Determine the (x, y) coordinate at the center of the cell enclosing the given text.  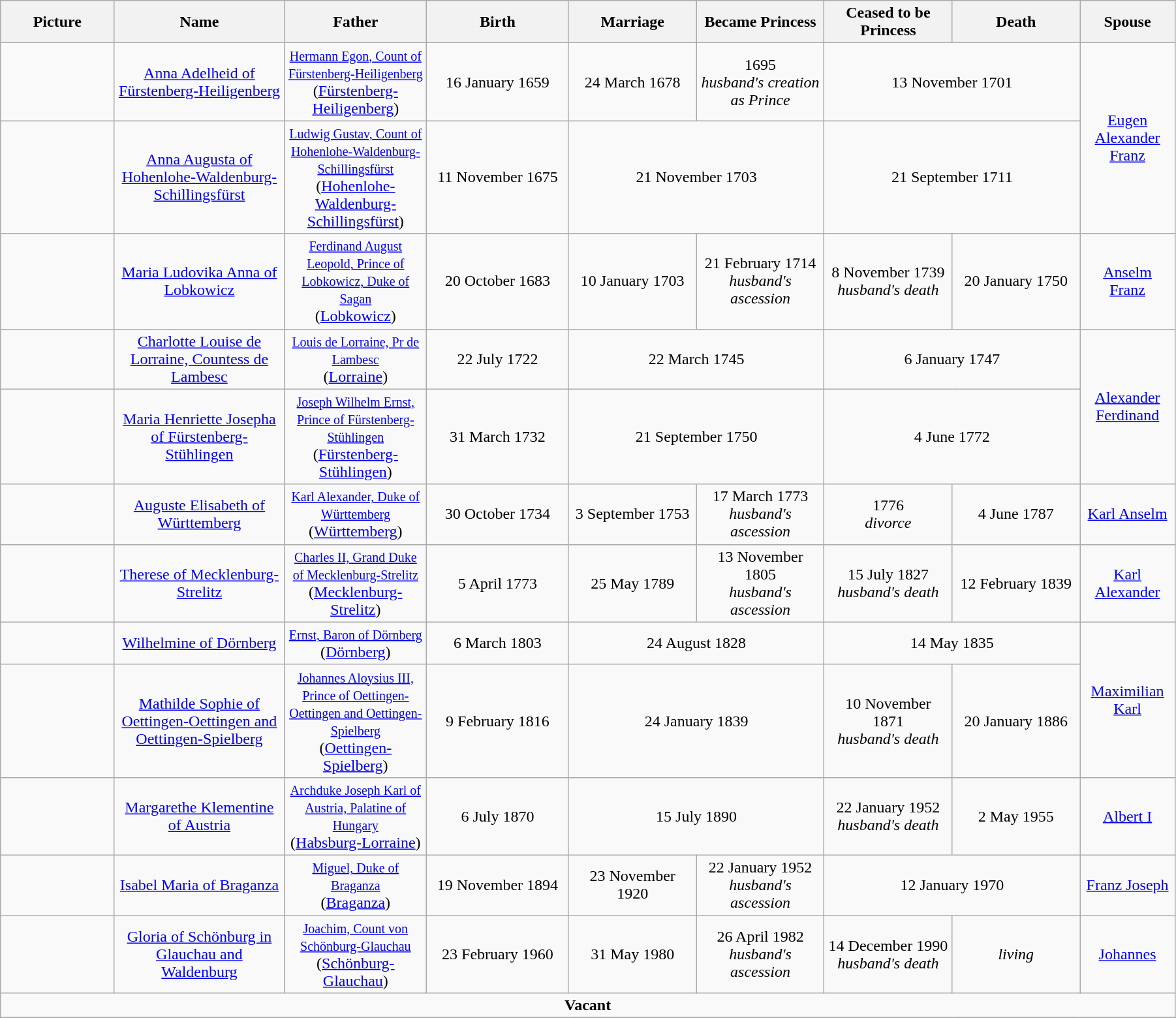
Vacant (588, 1006)
6 January 1747 (952, 359)
Gloria of Schönburg in Glauchau and Waldenburg (200, 954)
Isabel Maria of Braganza (200, 885)
23 November 1920 (632, 885)
22 July 1722 (498, 359)
Name (200, 22)
26 April 1982husband's ascession (760, 954)
20 October 1683 (498, 281)
Karl Alexander (1128, 583)
Ceased to be Princess (888, 22)
31 March 1732 (498, 437)
31 May 1980 (632, 954)
22 January 1952husband's ascession (760, 885)
Anna Augusta of Hohenlohe-Waldenburg-Schillingsfürst (200, 177)
Charlotte Louise de Lorraine, Countess de Lambesc (200, 359)
Alexander Ferdinand (1128, 407)
23 February 1960 (498, 954)
22 January 1952husband's death (888, 816)
8 November 1739husband's death (888, 281)
3 September 1753 (632, 514)
Ernst, Baron of Dörnberg (Dörnberg) (356, 643)
25 May 1789 (632, 583)
Archduke Joseph Karl of Austria, Palatine of Hungary (Habsburg-Lorraine) (356, 816)
Therese of Mecklenburg-Strelitz (200, 583)
13 November 1701 (952, 82)
11 November 1675 (498, 177)
Mathilde Sophie of Oettingen-Oettingen and Oettingen-Spielberg (200, 720)
10 January 1703 (632, 281)
13 November 1805husband's ascession (760, 583)
Ludwig Gustav, Count of Hohenlohe-Waldenburg-Schillingsfürst(Hohenlohe-Waldenburg-Schillingsfürst) (356, 177)
Louis de Lorraine, Pr de Lambesc(Lorraine) (356, 359)
Ferdinand August Leopold, Prince of Lobkowicz, Duke of Sagan(Lobkowicz) (356, 281)
21 February 1714husband's ascession (760, 281)
12 January 1970 (952, 885)
6 March 1803 (498, 643)
Karl Anselm (1128, 514)
Became Princess (760, 22)
Anna Adelheid of Fürstenberg-Heiligenberg (200, 82)
Maria Ludovika Anna of Lobkowicz (200, 281)
15 July 1827husband's death (888, 583)
Maria Henriette Josepha of Fürstenberg-Stühlingen (200, 437)
1776divorce (888, 514)
Joseph Wilhelm Ernst, Prince of Fürstenberg-Stühlingen(Fürstenberg-Stühlingen) (356, 437)
Charles II, Grand Duke of Mecklenburg-Strelitz (Mecklenburg-Strelitz) (356, 583)
24 March 1678 (632, 82)
20 January 1750 (1016, 281)
Spouse (1128, 22)
17 March 1773husband's ascession (760, 514)
Karl Alexander, Duke of Württemberg (Württemberg) (356, 514)
5 April 1773 (498, 583)
Death (1016, 22)
21 September 1750 (696, 437)
Eugen Alexander Franz (1128, 138)
22 March 1745 (696, 359)
Hermann Egon, Count of Fürstenberg-Heiligenberg(Fürstenberg-Heiligenberg) (356, 82)
Margarethe Klementine of Austria (200, 816)
21 September 1711 (952, 177)
Wilhelmine of Dörnberg (200, 643)
Picture (57, 22)
Marriage (632, 22)
14 May 1835 (952, 643)
10 November 1871 husband's death (888, 720)
Father (356, 22)
4 June 1772 (952, 437)
30 October 1734 (498, 514)
4 June 1787 (1016, 514)
20 January 1886 (1016, 720)
21 November 1703 (696, 177)
2 May 1955 (1016, 816)
Joachim, Count von Schönburg-Glauchau (Schönburg-Glauchau) (356, 954)
24 January 1839 (696, 720)
Johannes (1128, 954)
6 July 1870 (498, 816)
living (1016, 954)
15 July 1890 (696, 816)
Birth (498, 22)
Johannes Aloysius III, Prince of Oettingen-Oettingen and Oettingen-Spielberg (Oettingen-Spielberg) (356, 720)
Anselm Franz (1128, 281)
Auguste Elisabeth of Württemberg (200, 514)
Albert I (1128, 816)
19 November 1894 (498, 885)
1695husband's creation as Prince (760, 82)
9 February 1816 (498, 720)
12 February 1839 (1016, 583)
14 December 1990husband's death (888, 954)
16 January 1659 (498, 82)
Maximilian Karl (1128, 700)
24 August 1828 (696, 643)
Franz Joseph (1128, 885)
Miguel, Duke of Braganza (Braganza) (356, 885)
